Find where the given text appears and provide that cell's center as [x, y] coordinate. 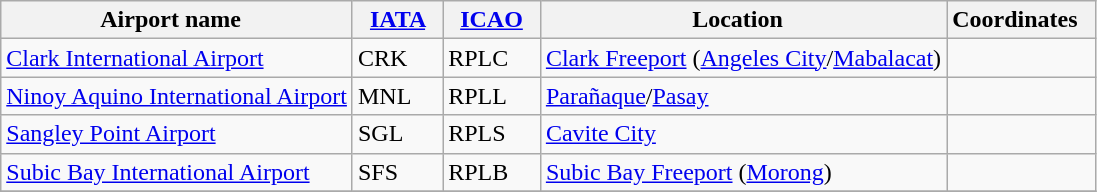
SFS [397, 172]
RPLB [492, 172]
CRK [397, 58]
IATA [397, 20]
Coordinates [1021, 20]
ICAO [492, 20]
Airport name [177, 20]
Sangley Point Airport [177, 134]
Location [743, 20]
Clark International Airport [177, 58]
RPLS [492, 134]
Ninoy Aquino International Airport [177, 96]
Cavite City [743, 134]
Subic Bay International Airport [177, 172]
MNL [397, 96]
Subic Bay Freeport (Morong) [743, 172]
RPLC [492, 58]
RPLL [492, 96]
SGL [397, 134]
Parañaque/Pasay [743, 96]
Clark Freeport (Angeles City/Mabalacat) [743, 58]
